Identify which cell holds the provided text, then report its [x, y] central coordinate. 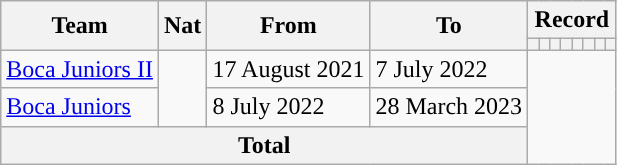
Team [80, 26]
Total [264, 145]
8 July 2022 [288, 107]
From [288, 26]
Boca Juniors II [80, 69]
Nat [182, 26]
7 July 2022 [449, 69]
28 March 2023 [449, 107]
Boca Juniors [80, 107]
17 August 2021 [288, 69]
Record [572, 20]
To [449, 26]
